Pinpoint the cell where the given text exists, returning its [x, y] midpoint coordinate. 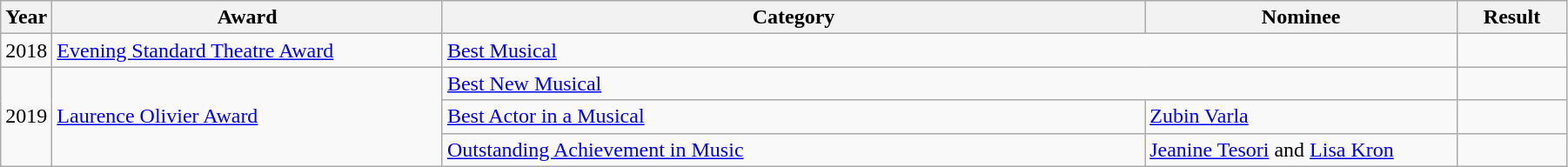
Best Actor in a Musical [794, 117]
Best New Musical [949, 83]
2019 [26, 117]
Laurence Olivier Award [247, 117]
2018 [26, 50]
Result [1512, 17]
Year [26, 17]
Award [247, 17]
Jeanine Tesori and Lisa Kron [1302, 150]
Zubin Varla [1302, 117]
Nominee [1302, 17]
Category [794, 17]
Evening Standard Theatre Award [247, 50]
Outstanding Achievement in Music [794, 150]
Best Musical [949, 50]
